Output the (X, Y) coordinate of the center of the cell containing the given text.  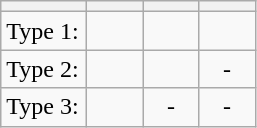
Type 2: (44, 69)
Type 1: (44, 31)
Type 3: (44, 107)
